Identify which cell holds the provided text, then report its (X, Y) central coordinate. 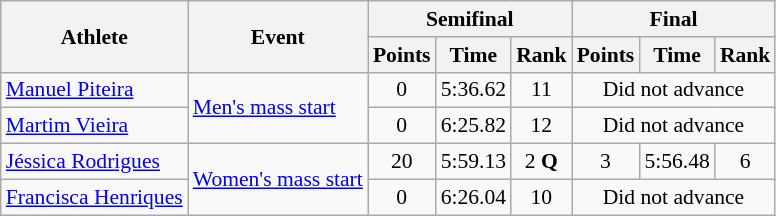
Jéssica Rodrigues (94, 162)
3 (606, 162)
6:25.82 (474, 126)
Men's mass start (278, 108)
5:59.13 (474, 162)
Francisca Henriques (94, 197)
Semifinal (470, 19)
Final (674, 19)
Women's mass start (278, 180)
11 (542, 90)
Event (278, 36)
Martim Vieira (94, 126)
6:26.04 (474, 197)
6 (746, 162)
5:56.48 (676, 162)
10 (542, 197)
20 (402, 162)
12 (542, 126)
Manuel Piteira (94, 90)
2 Q (542, 162)
Athlete (94, 36)
5:36.62 (474, 90)
